Extract the [X, Y] coordinate from the center of the cell holding the provided text.  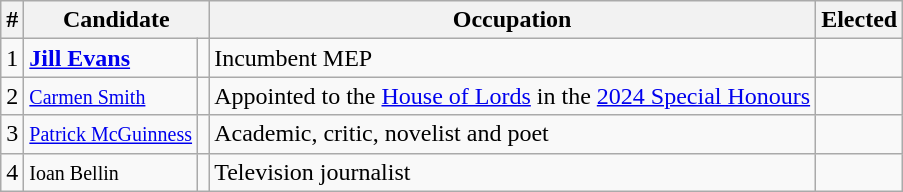
Incumbent MEP [512, 58]
4 [12, 172]
Candidate [116, 20]
Elected [860, 20]
Patrick McGuinness [111, 134]
Television journalist [512, 172]
Carmen Smith [111, 96]
Occupation [512, 20]
# [12, 20]
Academic, critic, novelist and poet [512, 134]
Jill Evans [111, 58]
2 [12, 96]
Appointed to the House of Lords in the 2024 Special Honours [512, 96]
1 [12, 58]
Ioan Bellin [111, 172]
3 [12, 134]
